Capture the cell that displays the provided text and extract its [X, Y] central coordinate. 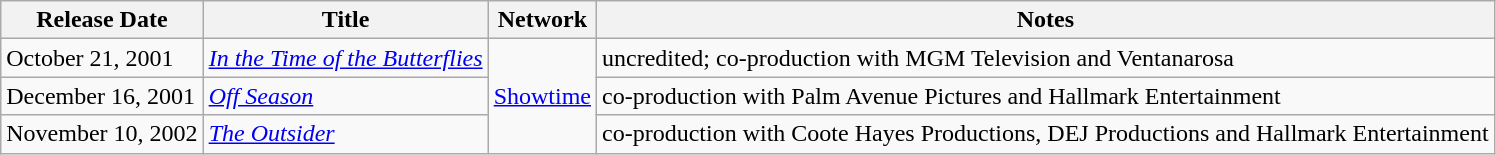
Off Season [346, 96]
October 21, 2001 [102, 58]
Notes [1046, 20]
Network [542, 20]
co-production with Coote Hayes Productions, DEJ Productions and Hallmark Entertainment [1046, 134]
December 16, 2001 [102, 96]
Title [346, 20]
Release Date [102, 20]
uncredited; co-production with MGM Television and Ventanarosa [1046, 58]
co-production with Palm Avenue Pictures and Hallmark Entertainment [1046, 96]
November 10, 2002 [102, 134]
Showtime [542, 96]
The Outsider [346, 134]
In the Time of the Butterflies [346, 58]
